Locate the cell with the specified text and output its [x, y] center coordinate. 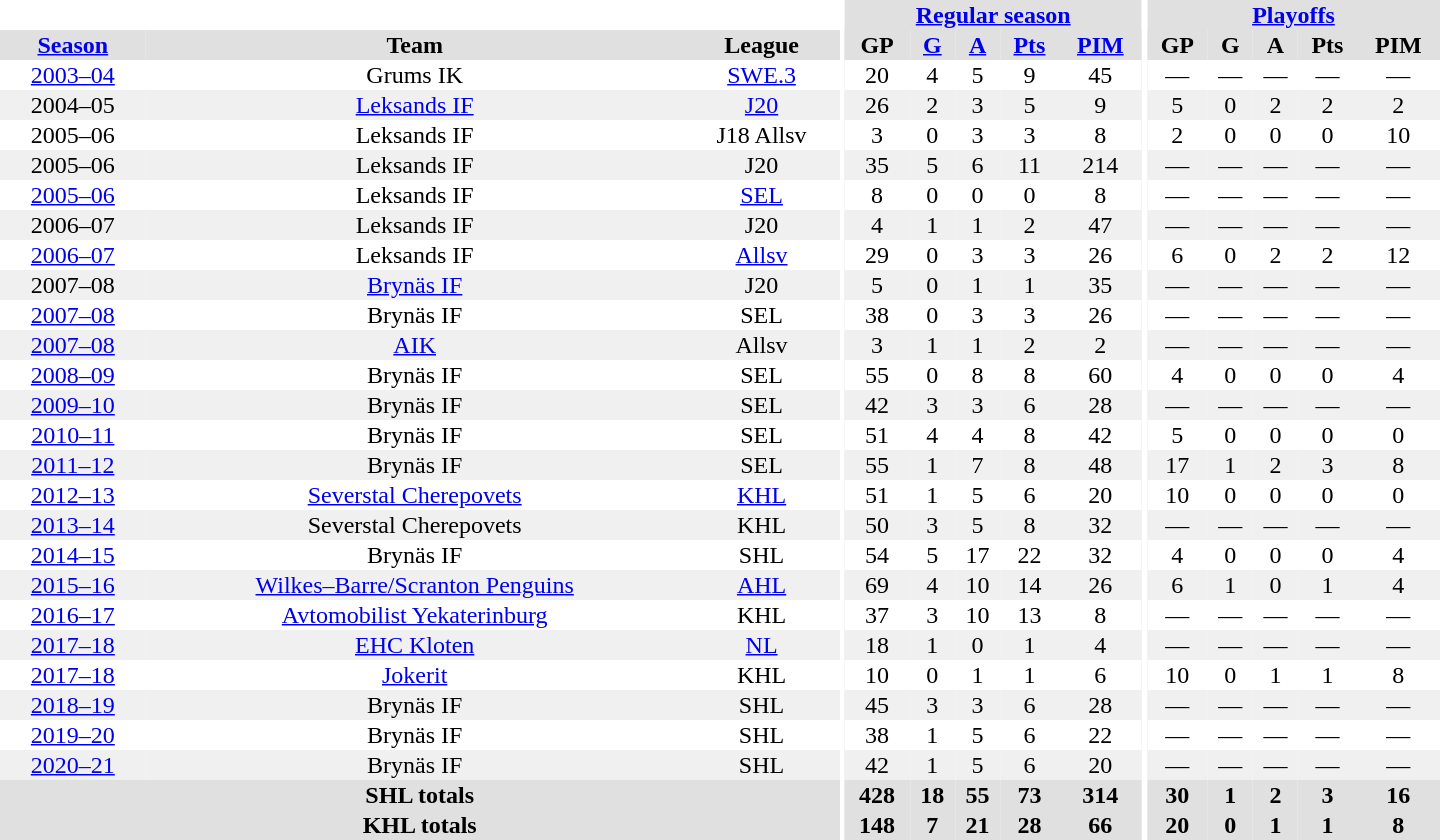
2012–13 [73, 495]
48 [1100, 465]
2003–04 [73, 75]
12 [1398, 255]
60 [1100, 375]
2004–05 [73, 105]
Season [73, 45]
Grums IK [415, 75]
16 [1398, 795]
League [762, 45]
2011–12 [73, 465]
66 [1100, 825]
2010–11 [73, 435]
2019–20 [73, 735]
2014–15 [73, 555]
SHL totals [420, 795]
13 [1030, 615]
69 [876, 585]
AIK [415, 345]
Regular season [992, 15]
Jokerit [415, 675]
2009–10 [73, 405]
2020–21 [73, 765]
2016–17 [73, 615]
2018–19 [73, 705]
J18 Allsv [762, 135]
54 [876, 555]
37 [876, 615]
73 [1030, 795]
AHL [762, 585]
214 [1100, 165]
29 [876, 255]
EHC Kloten [415, 645]
50 [876, 525]
2015–16 [73, 585]
2013–14 [73, 525]
47 [1100, 225]
SWE.3 [762, 75]
21 [978, 825]
14 [1030, 585]
428 [876, 795]
Playoffs [1294, 15]
2008–09 [73, 375]
Wilkes–Barre/Scranton Penguins [415, 585]
KHL totals [420, 825]
NL [762, 645]
11 [1030, 165]
Team [415, 45]
Avtomobilist Yekaterinburg [415, 615]
148 [876, 825]
314 [1100, 795]
30 [1178, 795]
